From the cell containing the given text, extract its center point as (X, Y) coordinate. 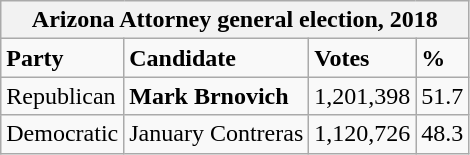
48.3 (442, 134)
Arizona Attorney general election, 2018 (235, 20)
Party (62, 58)
Republican (62, 96)
Votes (362, 58)
1,120,726 (362, 134)
Mark Brnovich (216, 96)
January Contreras (216, 134)
1,201,398 (362, 96)
% (442, 58)
51.7 (442, 96)
Candidate (216, 58)
Democratic (62, 134)
